Scan for the cell matching the given text and deliver its [x, y] coordinate at center. 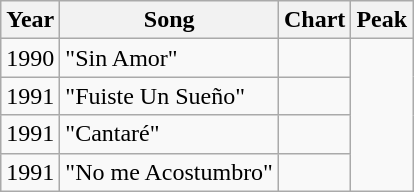
"Sin Amor" [170, 58]
Peak [382, 20]
"Cantaré" [170, 134]
1990 [30, 58]
Chart [314, 20]
Song [170, 20]
Year [30, 20]
"No me Acostumbro" [170, 172]
"Fuiste Un Sueño" [170, 96]
